For the text-containing cell, return its midpoint in (X, Y) coordinate format. 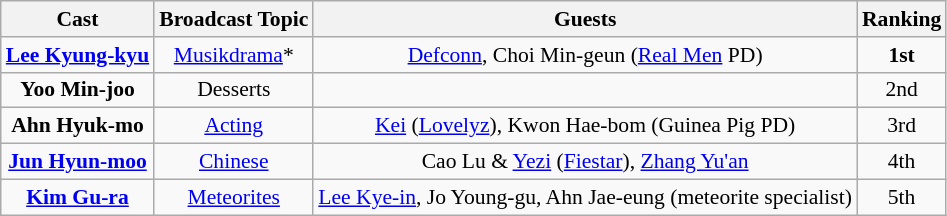
Lee Kye-in, Jo Young-gu, Ahn Jae-eung (meteorite specialist) (585, 197)
Jun Hyun-moo (78, 162)
Chinese (234, 162)
Ahn Hyuk-mo (78, 126)
Ranking (902, 19)
Guests (585, 19)
2nd (902, 90)
Acting (234, 126)
3rd (902, 126)
Cao Lu & Yezi (Fiestar), Zhang Yu'an (585, 162)
Lee Kyung-kyu (78, 55)
5th (902, 197)
Kei (Lovelyz), Kwon Hae-bom (Guinea Pig PD) (585, 126)
Musikdrama* (234, 55)
Kim Gu-ra (78, 197)
1st (902, 55)
Broadcast Topic (234, 19)
Cast (78, 19)
Desserts (234, 90)
Defconn, Choi Min-geun (Real Men PD) (585, 55)
Yoo Min-joo (78, 90)
4th (902, 162)
Meteorites (234, 197)
